Find where the given text appears and provide that cell's center as [X, Y] coordinate. 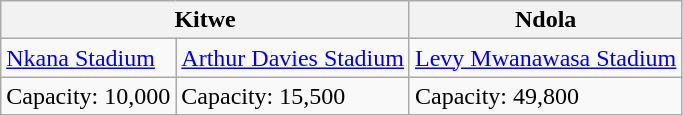
Ndola [545, 20]
Capacity: 10,000 [88, 96]
Levy Mwanawasa Stadium [545, 58]
Capacity: 15,500 [293, 96]
Arthur Davies Stadium [293, 58]
Kitwe [206, 20]
Capacity: 49,800 [545, 96]
Nkana Stadium [88, 58]
